Output the (x, y) coordinate of the center of the cell containing the given text.  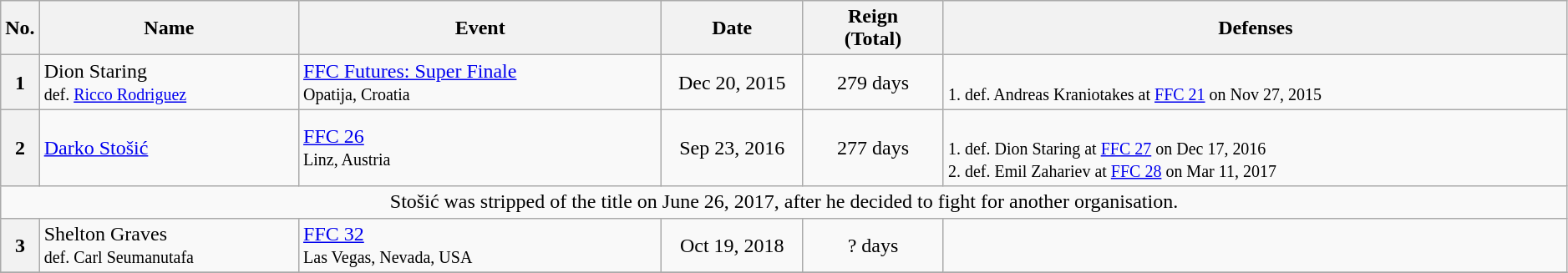
FFC 32Las Vegas, Nevada, USA (480, 245)
Reign(Total) (874, 28)
FFC 26Linz, Austria (480, 148)
1. def. Dion Staring at FFC 27 on Dec 17, 2016 2. def. Emil Zahariev at FFC 28 on Mar 11, 2017 (1255, 148)
277 days (874, 148)
Stošić was stripped of the title on June 26, 2017, after he decided to fight for another organisation. (784, 202)
Darko Stošić (169, 148)
No. (20, 28)
3 (20, 245)
279 days (874, 82)
Sep 23, 2016 (732, 148)
Name (169, 28)
1 (20, 82)
Oct 19, 2018 (732, 245)
1. def. Andreas Kraniotakes at FFC 21 on Nov 27, 2015 (1255, 82)
Dion Staringdef. Ricco Rodriguez (169, 82)
Event (480, 28)
Dec 20, 2015 (732, 82)
FFC Futures: Super FinaleOpatija, Croatia (480, 82)
? days (874, 245)
Shelton Gravesdef. Carl Seumanutafa (169, 245)
Date (732, 28)
2 (20, 148)
Defenses (1255, 28)
